Provide the [X, Y] coordinate of the cell's center where the given text is located.  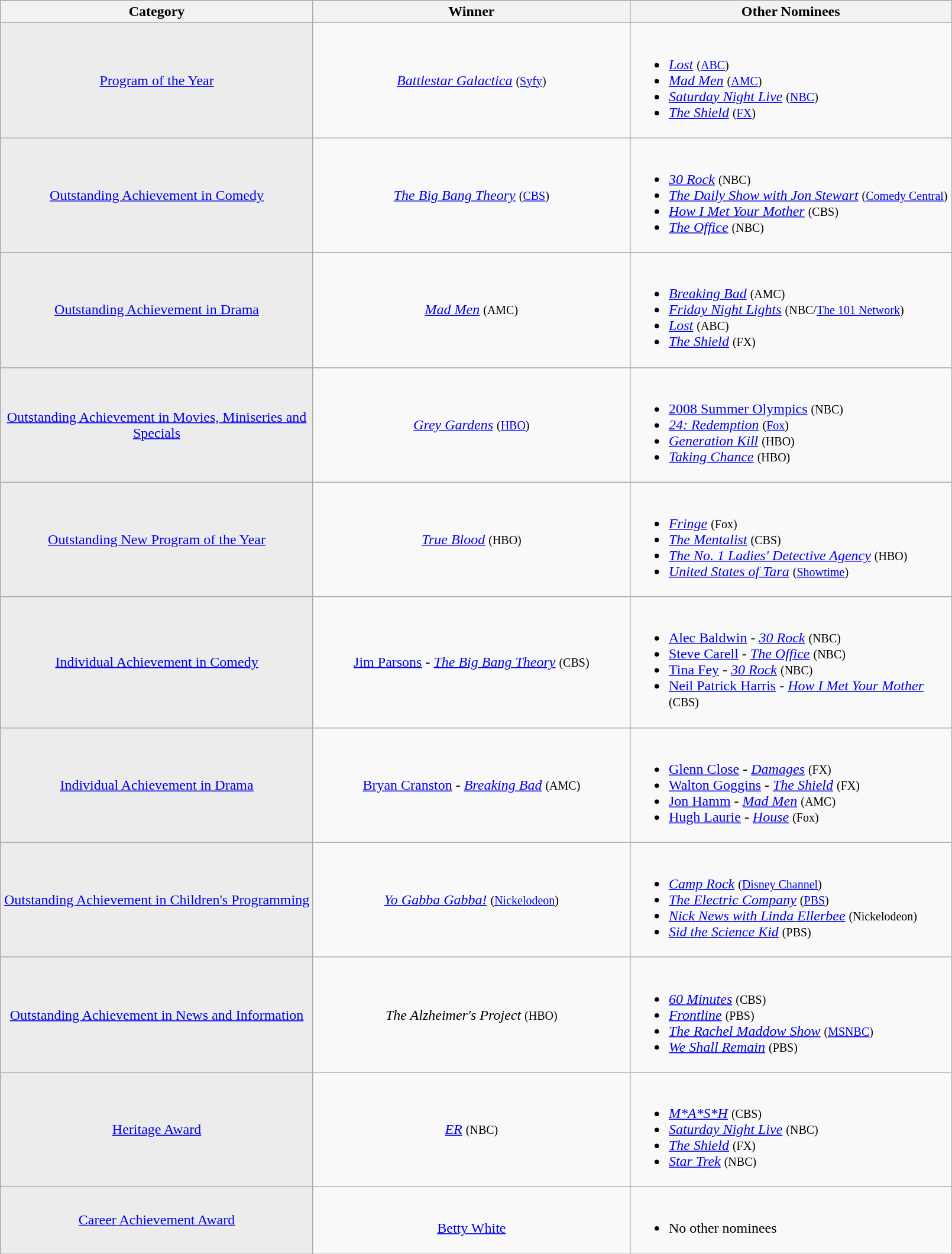
Outstanding Achievement in Children's Programming [157, 900]
Individual Achievement in Drama [157, 785]
Outstanding Achievement in Drama [157, 310]
Other Nominees [791, 12]
Program of the Year [157, 80]
Jim Parsons - The Big Bang Theory (CBS) [471, 662]
Betty White [471, 1220]
Category [157, 12]
Heritage Award [157, 1129]
Outstanding Achievement in Movies, Miniseries and Specials [157, 425]
Outstanding Achievement in News and Information [157, 1014]
Grey Gardens (HBO) [471, 425]
True Blood (HBO) [471, 539]
Mad Men (AMC) [471, 310]
2008 Summer Olympics (NBC)24: Redemption (Fox)Generation Kill (HBO)Taking Chance (HBO) [791, 425]
Bryan Cranston - Breaking Bad (AMC) [471, 785]
Yo Gabba Gabba! (Nickelodeon) [471, 900]
ER (NBC) [471, 1129]
30 Rock (NBC)The Daily Show with Jon Stewart (Comedy Central)How I Met Your Mother (CBS)The Office (NBC) [791, 195]
No other nominees [791, 1220]
M*A*S*H (CBS)Saturday Night Live (NBC)The Shield (FX)Star Trek (NBC) [791, 1129]
The Big Bang Theory (CBS) [471, 195]
Alec Baldwin - 30 Rock (NBC)Steve Carell - The Office (NBC)Tina Fey - 30 Rock (NBC)Neil Patrick Harris - How I Met Your Mother (CBS) [791, 662]
Outstanding Achievement in Comedy [157, 195]
Winner [471, 12]
Career Achievement Award [157, 1220]
Lost (ABC)Mad Men (AMC)Saturday Night Live (NBC)The Shield (FX) [791, 80]
Glenn Close - Damages (FX)Walton Goggins - The Shield (FX)Jon Hamm - Mad Men (AMC)Hugh Laurie - House (Fox) [791, 785]
Individual Achievement in Comedy [157, 662]
Outstanding New Program of the Year [157, 539]
60 Minutes (CBS)Frontline (PBS)The Rachel Maddow Show (MSNBC)We Shall Remain (PBS) [791, 1014]
Battlestar Galactica (Syfy) [471, 80]
Camp Rock (Disney Channel)The Electric Company (PBS)Nick News with Linda Ellerbee (Nickelodeon)Sid the Science Kid (PBS) [791, 900]
Fringe (Fox)The Mentalist (CBS)The No. 1 Ladies' Detective Agency (HBO)United States of Tara (Showtime) [791, 539]
Breaking Bad (AMC)Friday Night Lights (NBC/The 101 Network)Lost (ABC)The Shield (FX) [791, 310]
The Alzheimer's Project (HBO) [471, 1014]
